Identify which cell holds the provided text, then report its [x, y] central coordinate. 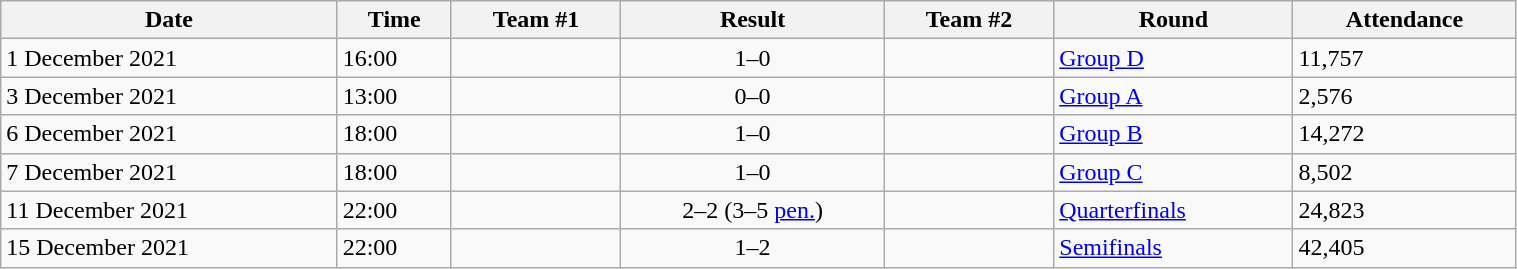
Team #2 [968, 20]
Group C [1174, 172]
Group D [1174, 58]
16:00 [394, 58]
7 December 2021 [169, 172]
Group A [1174, 96]
Result [753, 20]
8,502 [1404, 172]
13:00 [394, 96]
Round [1174, 20]
24,823 [1404, 210]
Date [169, 20]
0–0 [753, 96]
11,757 [1404, 58]
1–2 [753, 248]
3 December 2021 [169, 96]
Attendance [1404, 20]
42,405 [1404, 248]
Group B [1174, 134]
Time [394, 20]
1 December 2021 [169, 58]
15 December 2021 [169, 248]
11 December 2021 [169, 210]
2,576 [1404, 96]
Semifinals [1174, 248]
Team #1 [536, 20]
6 December 2021 [169, 134]
14,272 [1404, 134]
Quarterfinals [1174, 210]
2–2 (3–5 pen.) [753, 210]
